Return [X, Y] of the center of cell containing provided text 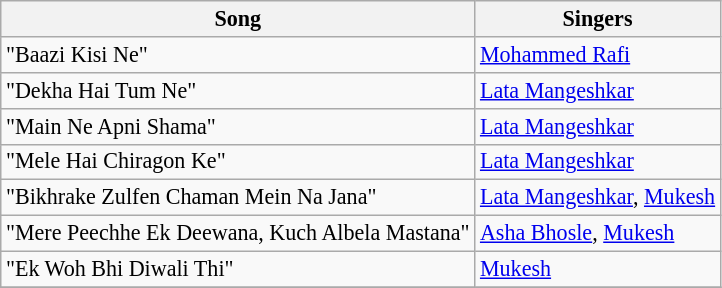
Mohammed Rafi [598, 54]
Song [238, 18]
"Ek Woh Bhi Diwali Thi" [238, 269]
Mukesh [598, 269]
"Dekha Hai Tum Ne" [238, 90]
Lata Mangeshkar, Mukesh [598, 198]
Singers [598, 18]
Asha Bhosle, Mukesh [598, 233]
"Main Ne Apni Shama" [238, 126]
"Baazi Kisi Ne" [238, 54]
"Mere Peechhe Ek Deewana, Kuch Albela Mastana" [238, 233]
"Mele Hai Chiragon Ke" [238, 162]
"Bikhrake Zulfen Chaman Mein Na Jana" [238, 198]
